Return the [X, Y] coordinate for the center point of the cell that contains the specified text.  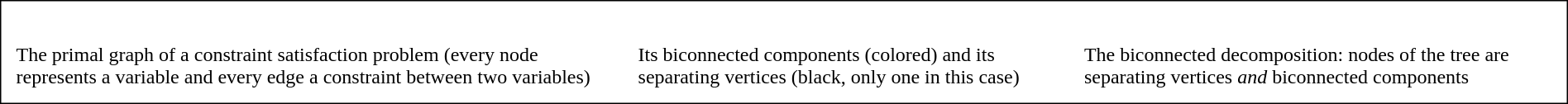
Its biconnected components (colored) and its separating vertices (black, only one in this case) [848, 66]
The primal graph of a constraint satisfaction problem (every node represents a variable and every edge a constraint between two variables) [313, 66]
The biconnected decomposition: nodes of the tree are separating vertices and biconnected components [1318, 66]
